Search for the cell housing the specified text and yield its [X, Y] center coordinate. 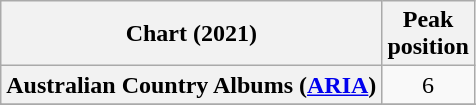
Australian Country Albums (ARIA) [192, 85]
6 [428, 85]
Peakposition [428, 34]
Chart (2021) [192, 34]
